Provide the (X, Y) coordinate of the cell's center where the given text is located.  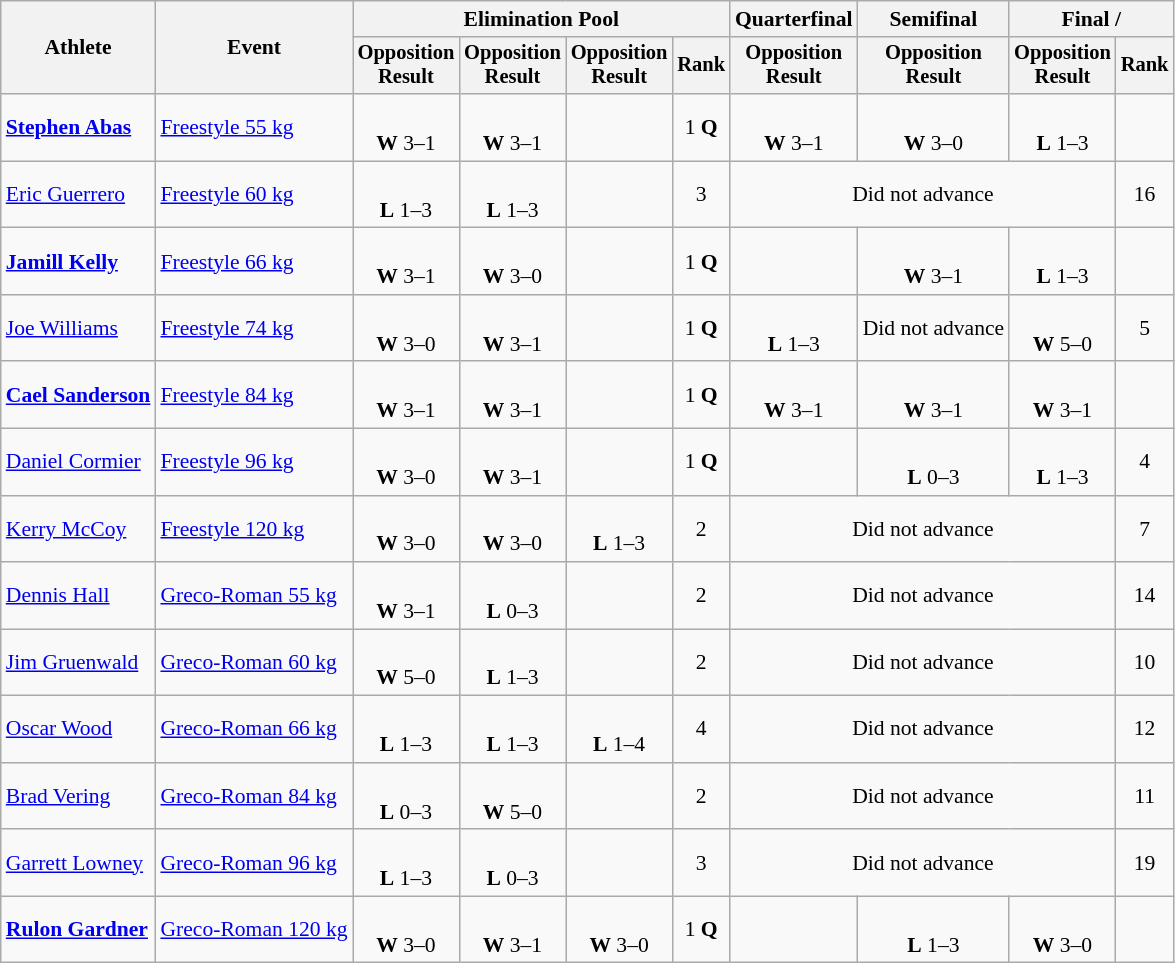
11 (1145, 796)
Final / (1091, 19)
Freestyle 60 kg (254, 194)
Event (254, 48)
Dennis Hall (78, 596)
Freestyle 74 kg (254, 328)
Semifinal (934, 19)
Freestyle 55 kg (254, 128)
Jim Gruenwald (78, 662)
Athlete (78, 48)
Stephen Abas (78, 128)
Greco-Roman 120 kg (254, 930)
14 (1145, 596)
16 (1145, 194)
Oscar Wood (78, 730)
Daniel Cormier (78, 462)
Brad Vering (78, 796)
7 (1145, 528)
Freestyle 84 kg (254, 396)
5 (1145, 328)
Freestyle 66 kg (254, 262)
Garrett Lowney (78, 862)
Quarterfinal (794, 19)
Greco-Roman 55 kg (254, 596)
Elimination Pool (542, 19)
L 1–4 (620, 730)
Freestyle 120 kg (254, 528)
Rulon Gardner (78, 930)
Kerry McCoy (78, 528)
Greco-Roman 60 kg (254, 662)
Eric Guerrero (78, 194)
12 (1145, 730)
Freestyle 96 kg (254, 462)
19 (1145, 862)
Joe Williams (78, 328)
Greco-Roman 96 kg (254, 862)
Greco-Roman 66 kg (254, 730)
10 (1145, 662)
Greco-Roman 84 kg (254, 796)
Jamill Kelly (78, 262)
Cael Sanderson (78, 396)
